Pinpoint the cell where the given text exists, returning its [x, y] midpoint coordinate. 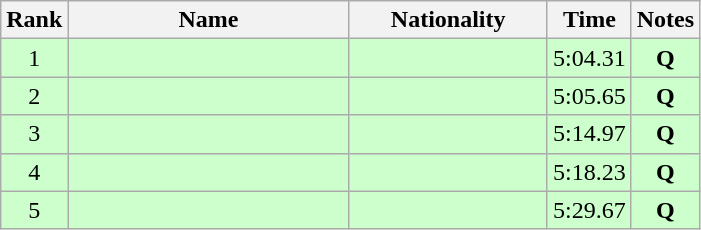
5:04.31 [589, 58]
5:14.97 [589, 134]
1 [34, 58]
Time [589, 20]
5 [34, 210]
Name [208, 20]
2 [34, 96]
5:05.65 [589, 96]
Nationality [448, 20]
5:29.67 [589, 210]
3 [34, 134]
5:18.23 [589, 172]
Rank [34, 20]
4 [34, 172]
Notes [665, 20]
